Output the (x, y) coordinate of the center of the cell containing the given text.  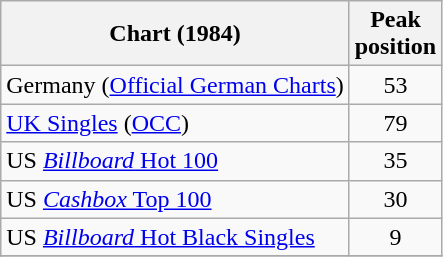
US Billboard Hot Black Singles (175, 237)
9 (395, 237)
UK Singles (OCC) (175, 123)
US Billboard Hot 100 (175, 161)
US Cashbox Top 100 (175, 199)
30 (395, 199)
53 (395, 85)
Peakposition (395, 34)
Germany (Official German Charts) (175, 85)
35 (395, 161)
Chart (1984) (175, 34)
79 (395, 123)
